Return the [x, y] coordinate for the center point of the cell that contains the specified text.  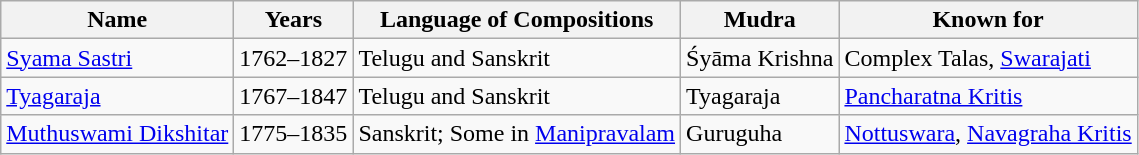
Guruguha [760, 134]
Pancharatna Kritis [988, 96]
Nottuswara, Navagraha Kritis [988, 134]
Language of Compositions [517, 20]
1775–1835 [294, 134]
1762–1827 [294, 58]
Syama Sastri [118, 58]
Known for [988, 20]
Muthuswami Dikshitar [118, 134]
Years [294, 20]
Sanskrit; Some in Manipravalam [517, 134]
1767–1847 [294, 96]
Mudra [760, 20]
Complex Talas, Swarajati [988, 58]
Śyāma Krishna [760, 58]
Name [118, 20]
